Return the [x, y] coordinate for the center point of the cell that contains the specified text.  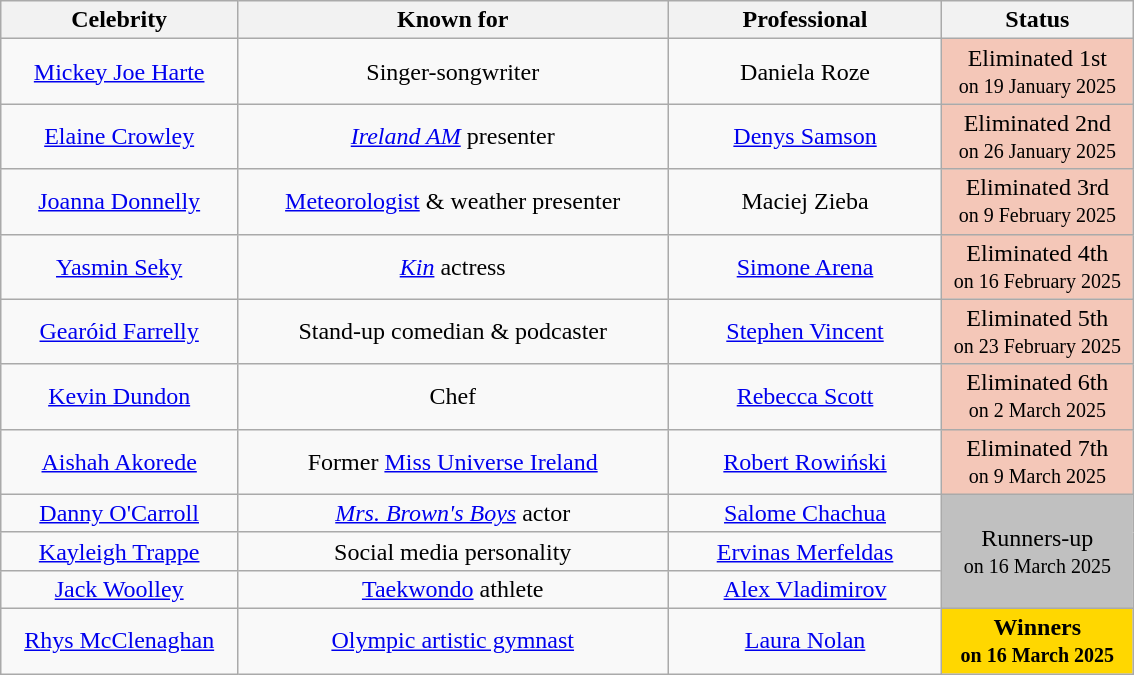
Daniela Roze [805, 72]
Elaine Crowley [119, 136]
Robert Rowiński [805, 462]
Mrs. Brown's Boys actor [452, 513]
Singer-songwriter [452, 72]
Known for [452, 20]
Aishah Akorede [119, 462]
Denys Samson [805, 136]
Maciej Zieba [805, 202]
Stand-up comedian & podcaster [452, 332]
Status [1038, 20]
Celebrity [119, 20]
Taekwondo athlete [452, 589]
Eliminated 5thon 23 February 2025 [1038, 332]
Danny O'Carroll [119, 513]
Jack Woolley [119, 589]
Eliminated 1ston 19 January 2025 [1038, 72]
Rhys McClenaghan [119, 640]
Mickey Joe Harte [119, 72]
Olympic artistic gymnast [452, 640]
Eliminated 6thon 2 March 2025 [1038, 396]
Eliminated 3rdon 9 February 2025 [1038, 202]
Winners on 16 March 2025 [1038, 640]
Eliminated 7thon 9 March 2025 [1038, 462]
Eliminated 2ndon 26 January 2025 [1038, 136]
Kin actress [452, 266]
Meteorologist & weather presenter [452, 202]
Alex Vladimirov [805, 589]
Gearóid Farrelly [119, 332]
Former Miss Universe Ireland [452, 462]
Runners-up on 16 March 2025 [1038, 551]
Salome Chachua [805, 513]
Eliminated 4thon 16 February 2025 [1038, 266]
Rebecca Scott [805, 396]
Kevin Dundon [119, 396]
Yasmin Seky [119, 266]
Kayleigh Trappe [119, 551]
Laura Nolan [805, 640]
Joanna Donnelly [119, 202]
Professional [805, 20]
Simone Arena [805, 266]
Ervinas Merfeldas [805, 551]
Social media personality [452, 551]
Ireland AM presenter [452, 136]
Stephen Vincent [805, 332]
Chef [452, 396]
